Find where the given text appears and provide that cell's center as (x, y) coordinate. 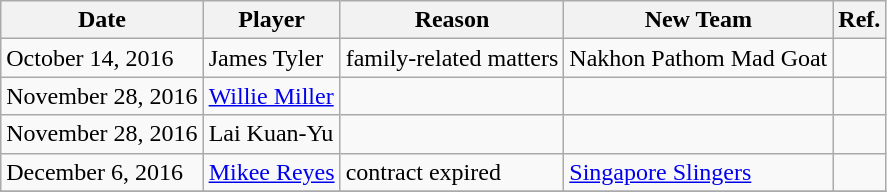
Mikee Reyes (272, 172)
family-related matters (452, 58)
New Team (698, 20)
Ref. (860, 20)
Reason (452, 20)
December 6, 2016 (102, 172)
Nakhon Pathom Mad Goat (698, 58)
contract expired (452, 172)
Willie Miller (272, 96)
Singapore Slingers (698, 172)
Lai Kuan-Yu (272, 134)
October 14, 2016 (102, 58)
Player (272, 20)
Date (102, 20)
James Tyler (272, 58)
